Search for the cell housing the specified text and yield its [X, Y] center coordinate. 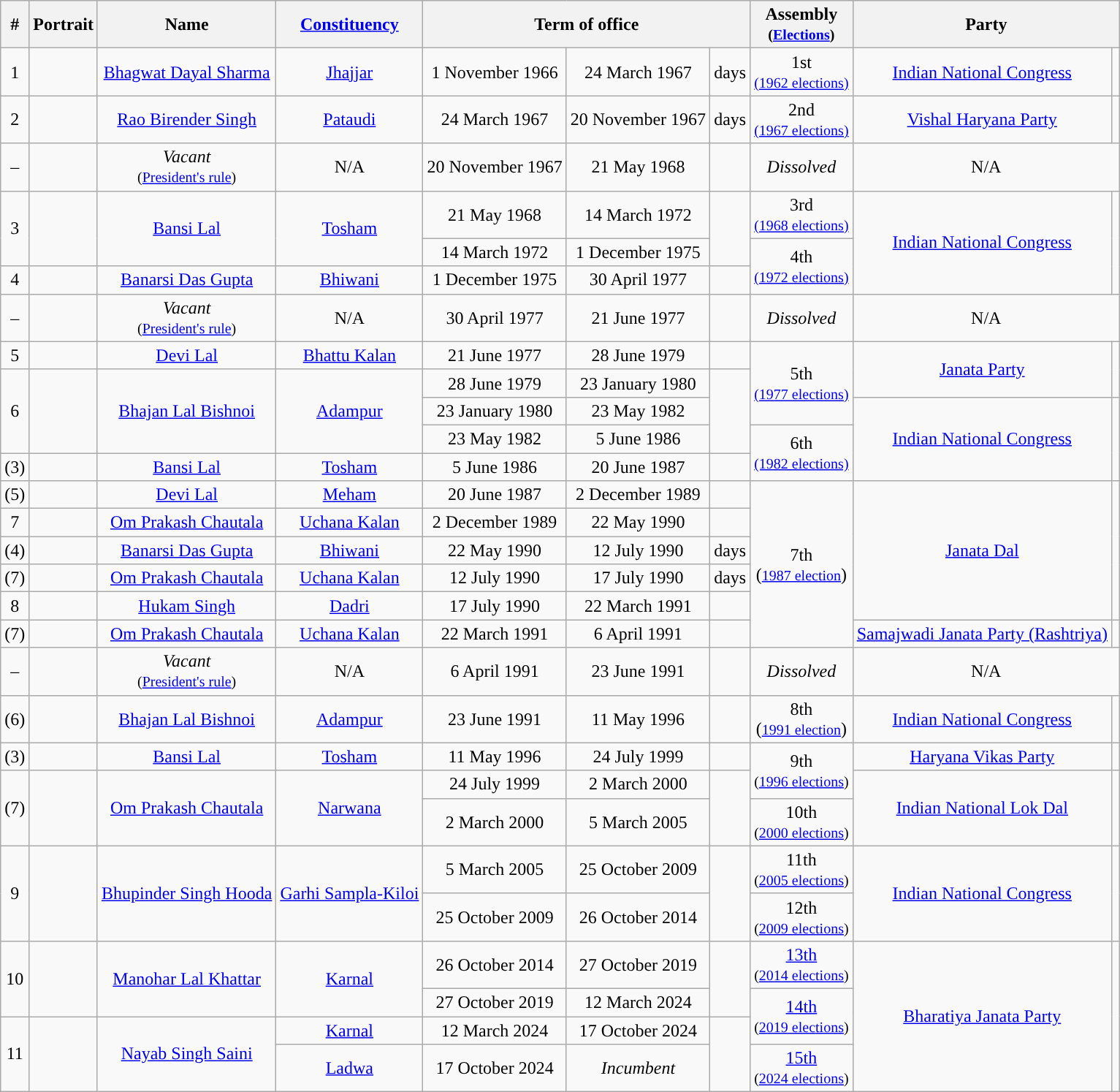
Janata Dal [982, 550]
Bhagwat Dayal Sharma [186, 72]
1 [15, 72]
# [15, 25]
8 [15, 606]
Manohar Lal Khattar [186, 978]
4 [15, 280]
10 [15, 978]
6th(1982 elections) [801, 452]
Bhattu Kalan [349, 355]
Narwana [349, 808]
Rao Birender Singh [186, 120]
Portrait [64, 25]
15th(2024 elections) [801, 1069]
Indian National Lok Dal [982, 808]
3 [15, 228]
Vishal Haryana Party [982, 120]
8th(1991 election) [801, 719]
Bhupinder Singh Hooda [186, 893]
14th(2019 elections) [801, 1016]
Haryana Vikas Party [982, 757]
Hukam Singh [186, 606]
11 [15, 1054]
(4) [15, 550]
Constituency [349, 25]
Pataudi [349, 120]
7th(1987 election) [801, 564]
2nd(1967 elections) [801, 120]
Ladwa [349, 1069]
Nayab Singh Saini [186, 1054]
5th(1977 elections) [801, 383]
Incumbent [638, 1069]
11th(2005 elections) [801, 870]
Dadri [349, 606]
3rd(1968 elections) [801, 215]
Meham [349, 495]
Assembly (Elections) [801, 25]
Janata Party [982, 369]
4th(1972 elections) [801, 266]
13th(2014 elections) [801, 965]
5 [15, 355]
1st(1962 elections) [801, 72]
7 [15, 523]
Name [186, 25]
9th(1996 elections) [801, 770]
10th(2000 elections) [801, 822]
1 November 1966 [495, 72]
6 [15, 411]
9 [15, 893]
Term of office [587, 25]
(5) [15, 495]
12th(2009 elections) [801, 917]
Party [986, 25]
Samajwadi Janata Party (Rashtriya) [982, 634]
Jhajjar [349, 72]
(6) [15, 719]
2 [15, 120]
Garhi Sampla-Kiloi [349, 893]
Bharatiya Janata Party [982, 1016]
